Pinpoint the cell where the given text exists, returning its (X, Y) midpoint coordinate. 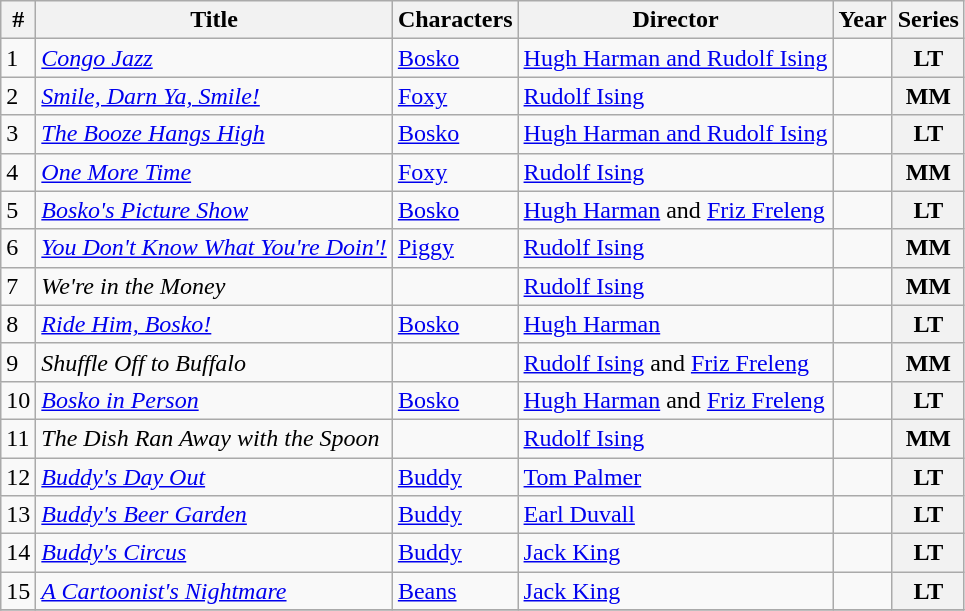
Series (928, 20)
Congo Jazz (214, 58)
Ride Him, Bosko! (214, 324)
Buddy's Circus (214, 553)
9 (18, 362)
6 (18, 248)
2 (18, 96)
Piggy (455, 248)
The Dish Ran Away with the Spoon (214, 438)
Director (676, 20)
Year (862, 20)
8 (18, 324)
Characters (455, 20)
7 (18, 286)
A Cartoonist's Nightmare (214, 591)
Tom Palmer (676, 477)
1 (18, 58)
Rudolf Ising and Friz Freleng (676, 362)
Earl Duvall (676, 515)
Smile, Darn Ya, Smile! (214, 96)
13 (18, 515)
One More Time (214, 172)
4 (18, 172)
Beans (455, 591)
Shuffle Off to Buffalo (214, 362)
14 (18, 553)
Title (214, 20)
We're in the Money (214, 286)
5 (18, 210)
Bosko's Picture Show (214, 210)
10 (18, 400)
15 (18, 591)
Buddy's Beer Garden (214, 515)
Buddy's Day Out (214, 477)
The Booze Hangs High (214, 134)
Bosko in Person (214, 400)
3 (18, 134)
# (18, 20)
You Don't Know What You're Doin'! (214, 248)
12 (18, 477)
11 (18, 438)
Hugh Harman (676, 324)
